Capture the cell that displays the provided text and extract its [X, Y] central coordinate. 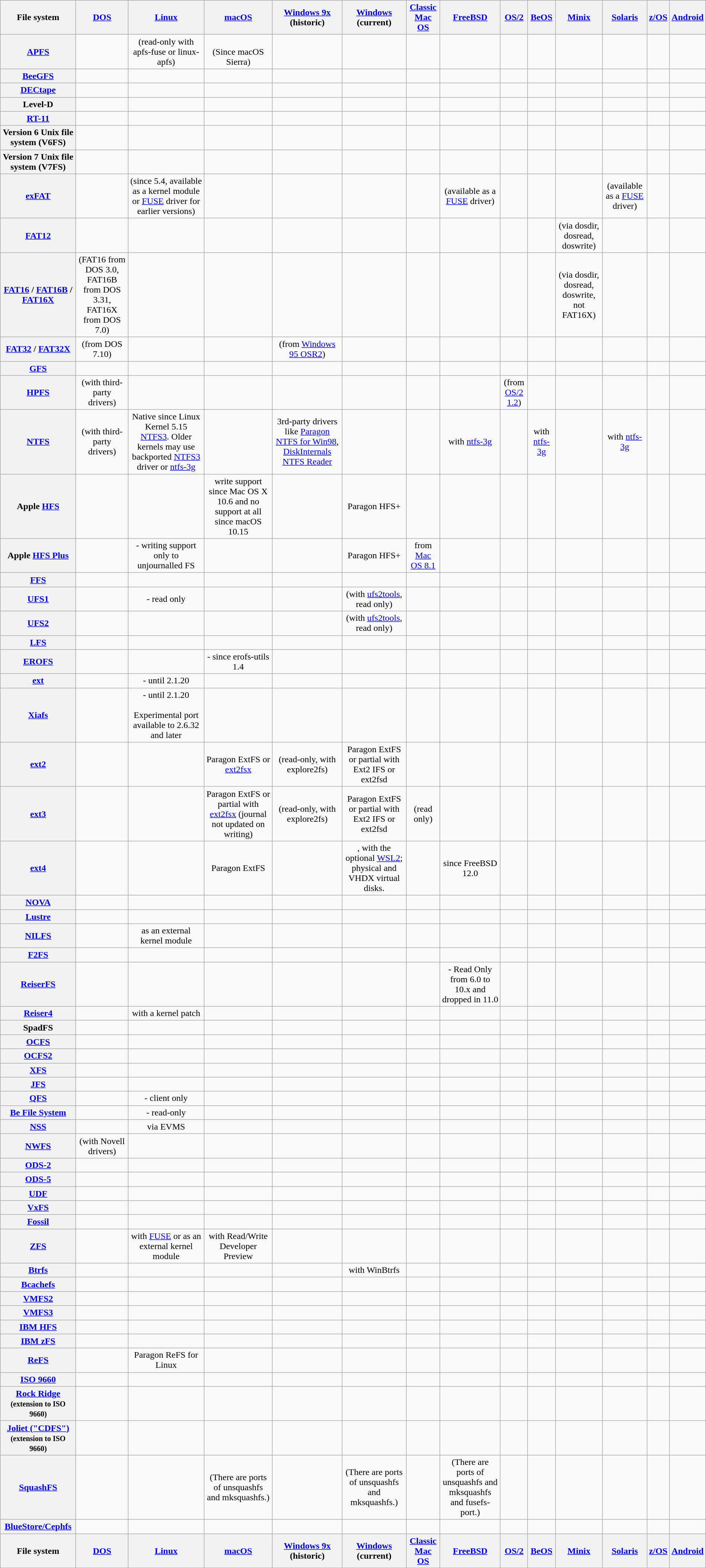
(There are ports of unsquashfs and mksquashfs and fusefs-port.) [470, 1487]
UFS2 [38, 623]
(from OS/2 1.2) [514, 393]
QFS [38, 1098]
Version 6 Unix file system (V6FS) [38, 138]
Rock Ridge(extension to ISO 9660) [38, 1403]
FFS [38, 580]
OCFS [38, 1042]
ext4 [38, 868]
Version 7 Unix file system (V7FS) [38, 162]
write support since Mac OS X 10.6 and no support at all since macOS 10.15 [238, 506]
(read only) [423, 814]
OCFS2 [38, 1056]
3rd-party drivers like Paragon NTFS for Win98, DiskInternals NTFS Reader [307, 442]
RT-11 [38, 118]
(with Novell drivers) [102, 1146]
via EVMS [166, 1127]
(from DOS 7.10) [102, 349]
(read-only with apfs-fuse or linux-apfs) [166, 52]
with Read/Write Developer Preview [238, 1246]
(FAT16 from DOS 3.0, FAT16B from DOS 3.31, FAT16X from DOS 7.0) [102, 295]
IBM HFS [38, 1327]
GFS [38, 368]
DECtape [38, 90]
since FreeBSD 12.0 [470, 868]
NWFS [38, 1146]
- Read Only from 6.0 to 10.x and dropped in 11.0 [470, 984]
ZFS [38, 1246]
VMFS2 [38, 1299]
, with the optional WSL2; physical and VHDX virtual disks. [374, 868]
FAT16 / FAT16B / FAT16X [38, 295]
IBM zFS [38, 1341]
Reiser4 [38, 1013]
Be File System [38, 1112]
from Mac OS 8.1 [423, 556]
UDF [38, 1194]
ISO 9660 [38, 1379]
VMFS3 [38, 1313]
VxFS [38, 1208]
ext3 [38, 814]
Paragon ReFS for Linux [166, 1360]
(via dosdir, dosread, doswrite, not FAT16X) [579, 295]
(Since macOS Sierra) [238, 52]
ReFS [38, 1360]
Btrfs [38, 1270]
- client only [166, 1098]
BeeGFS [38, 76]
ext [38, 681]
FAT12 [38, 235]
Fossil [38, 1222]
with FUSE or as an external kernel module [166, 1246]
Xiafs [38, 715]
Apple HFS [38, 506]
LFS [38, 642]
ReiserFS [38, 984]
with WinBtrfs [374, 1270]
- until 2.1.20Experimental port available to 2.6.32 and later [166, 715]
Joliet ("CDFS")(extension to ISO 9660) [38, 1438]
Apple HFS Plus [38, 556]
Bcachefs [38, 1284]
- until 2.1.20 [166, 681]
SpadFS [38, 1028]
XFS [38, 1070]
(since 5.4, available as a kernel module or FUSE driver for earlier versions) [166, 196]
- read-only [166, 1112]
ext2 [38, 764]
NTFS [38, 442]
APFS [38, 52]
ODS-5 [38, 1179]
Paragon ExtFS or ext2fsx [238, 764]
SquashFS [38, 1487]
ODS-2 [38, 1165]
- read only [166, 599]
- since erofs-utils 1.4 [238, 662]
exFAT [38, 196]
HPFS [38, 393]
- writing support only to unjournalled FS [166, 556]
as an external kernel module [166, 936]
Paragon ExtFS [238, 868]
with a kernel patch [166, 1013]
(from Windows 95 OSR2) [307, 349]
Level-D [38, 104]
NSS [38, 1127]
BlueStore/Cephfs [38, 1526]
Lustre [38, 917]
UFS1 [38, 599]
(via dosdir, dosread, doswrite) [579, 235]
EROFS [38, 662]
F2FS [38, 955]
Native since Linux Kernel 5.15 NTFS3. Older kernels may use backported NTFS3 driver or ntfs-3g [166, 442]
FAT32 / FAT32X [38, 349]
Paragon ExtFS or partial with ext2fsx (journal not updated on writing) [238, 814]
JFS [38, 1084]
NILFS [38, 936]
NOVA [38, 902]
